Return the [x, y] coordinate for the center point of the cell that contains the specified text.  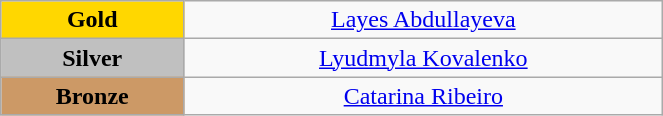
Lyudmyla Kovalenko [424, 58]
Bronze [92, 96]
Layes Abdullayeva [424, 20]
Gold [92, 20]
Silver [92, 58]
Catarina Ribeiro [424, 96]
